Find where the given text appears and provide that cell's center as (X, Y) coordinate. 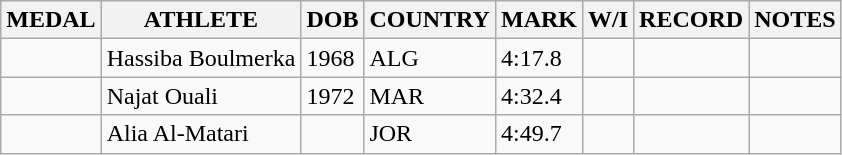
W/I (608, 20)
JOR (430, 134)
1968 (332, 58)
Hassiba Boulmerka (201, 58)
4:32.4 (538, 96)
ALG (430, 58)
4:49.7 (538, 134)
4:17.8 (538, 58)
MAR (430, 96)
Alia Al-Matari (201, 134)
MARK (538, 20)
ATHLETE (201, 20)
MEDAL (51, 20)
COUNTRY (430, 20)
NOTES (795, 20)
Najat Ouali (201, 96)
1972 (332, 96)
DOB (332, 20)
RECORD (692, 20)
